Extract the (X, Y) coordinate from the center of the cell holding the provided text.  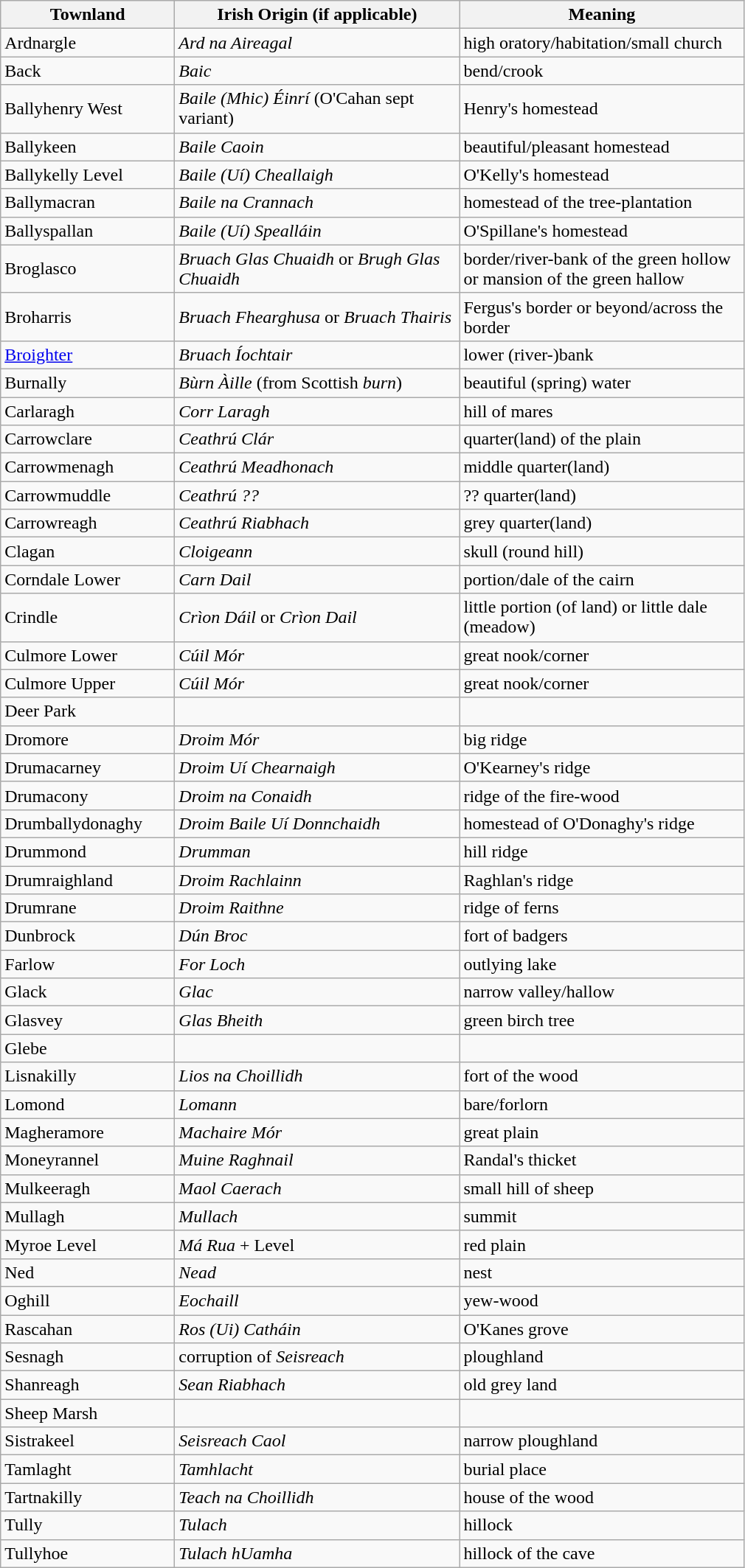
Culmore Upper (88, 683)
great plain (602, 1132)
Drummond (88, 851)
Ballykelly Level (88, 175)
Maol Caerach (317, 1188)
Baile Caoin (317, 147)
Ros (Ui) Catháin (317, 1329)
Drumacarney (88, 767)
little portion (of land) or little dale (meadow) (602, 618)
Burnally (88, 383)
Randal's thicket (602, 1160)
Myroe Level (88, 1244)
Magheramore (88, 1132)
Corr Laragh (317, 411)
Drumman (317, 851)
outlying lake (602, 964)
Baile (Mhic) Éinrí (O'Cahan sept variant) (317, 109)
Irish Origin (if applicable) (317, 15)
Bruach Glas Chuaidh or Brugh Glas Chuaidh (317, 268)
Back (88, 71)
Seisreach Caol (317, 1441)
Meaning (602, 15)
Broharris (88, 317)
summit (602, 1216)
Carlaragh (88, 411)
Tartnakilly (88, 1497)
Ballymacran (88, 203)
O'Kelly's homestead (602, 175)
Carrowclare (88, 439)
Droim Uí Chearnaigh (317, 767)
Lomann (317, 1104)
Muine Raghnail (317, 1160)
hillock (602, 1525)
Tamhlacht (317, 1469)
Rascahan (88, 1329)
Nead (317, 1272)
big ridge (602, 739)
hillock of the cave (602, 1553)
Lisnakilly (88, 1076)
Tully (88, 1525)
Ardnargle (88, 43)
Eochaill (317, 1300)
Glasvey (88, 1020)
Ceathrú Meadhonach (317, 467)
yew-wood (602, 1300)
Glebe (88, 1048)
green birch tree (602, 1020)
quarter(land) of the plain (602, 439)
Dunbrock (88, 936)
Sean Riabhach (317, 1385)
Bruach Fhearghusa or Bruach Thairis (317, 317)
Sistrakeel (88, 1441)
ridge of ferns (602, 908)
border/river-bank of the green hollow or mansion of the green hallow (602, 268)
beautiful/pleasant homestead (602, 147)
Tullyhoe (88, 1553)
old grey land (602, 1385)
Baile (Uí) Spealláin (317, 231)
Dromore (88, 739)
Moneyrannel (88, 1160)
bare/forlorn (602, 1104)
O'Spillane's homestead (602, 231)
Baile (Uí) Cheallaigh (317, 175)
skull (round hill) (602, 551)
Mulkeeragh (88, 1188)
Drumballydonaghy (88, 823)
Crindle (88, 618)
?? quarter(land) (602, 495)
nest (602, 1272)
Ballyhenry West (88, 109)
ridge of the fire-wood (602, 795)
fort of the wood (602, 1076)
Henry's homestead (602, 109)
Ballyspallan (88, 231)
Culmore Lower (88, 655)
Drumacony (88, 795)
Oghill (88, 1300)
Fergus's border or beyond/across the border (602, 317)
Ceathrú Clár (317, 439)
Baile na Crannach (317, 203)
Mullach (317, 1216)
Lios na Choillidh (317, 1076)
Deer Park (88, 711)
Farlow (88, 964)
Tamlaght (88, 1469)
house of the wood (602, 1497)
grey quarter(land) (602, 523)
Ceathrú ?? (317, 495)
Crìon Dáil or Crìon Dail (317, 618)
Glas Bheith (317, 1020)
Corndale Lower (88, 579)
Cloigeann (317, 551)
portion/dale of the cairn (602, 579)
Ceathrú Riabhach (317, 523)
Ard na Aireagal (317, 43)
Ned (88, 1272)
Drumrane (88, 908)
Droim Raithne (317, 908)
Lomond (88, 1104)
high oratory/habitation/small church (602, 43)
Teach na Choillidh (317, 1497)
For Loch (317, 964)
Glac (317, 992)
Tulach (317, 1525)
Carrowmuddle (88, 495)
O'Kanes grove (602, 1329)
Droim Baile Uí Donnchaidh (317, 823)
Carrowreagh (88, 523)
Raghlan's ridge (602, 879)
Tulach hUamha (317, 1553)
middle quarter(land) (602, 467)
Droim na Conaidh (317, 795)
lower (river-)bank (602, 355)
Bùrn Àille (from Scottish burn) (317, 383)
burial place (602, 1469)
homestead of the tree-plantation (602, 203)
homestead of O'Donaghy's ridge (602, 823)
hill of mares (602, 411)
Clagan (88, 551)
Mullagh (88, 1216)
narrow ploughland (602, 1441)
Broighter (88, 355)
small hill of sheep (602, 1188)
ploughland (602, 1357)
Townland (88, 15)
Shanreagh (88, 1385)
Glack (88, 992)
Baic (317, 71)
corruption of Seisreach (317, 1357)
Machaire Mór (317, 1132)
Carrowmenagh (88, 467)
Ballykeen (88, 147)
Dún Broc (317, 936)
fort of badgers (602, 936)
O'Kearney's ridge (602, 767)
narrow valley/hallow (602, 992)
Broglasco (88, 268)
Drumraighland (88, 879)
Carn Dail (317, 579)
beautiful (spring) water (602, 383)
Droim Mór (317, 739)
bend/crook (602, 71)
red plain (602, 1244)
hill ridge (602, 851)
Droim Rachlainn (317, 879)
Bruach Íochtair (317, 355)
Sesnagh (88, 1357)
Sheep Marsh (88, 1413)
Má Rua + Level (317, 1244)
